Determine the (X, Y) coordinate at the center of the cell enclosing the given text.  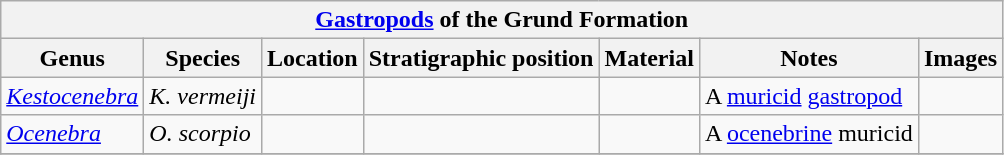
Species (203, 58)
Notes (808, 58)
Genus (72, 58)
Location (312, 58)
K. vermeiji (203, 96)
Stratigraphic position (481, 58)
A ocenebrine muricid (808, 134)
Images (960, 58)
Kestocenebra (72, 96)
A muricid gastropod (808, 96)
Material (649, 58)
O. scorpio (203, 134)
Gastropods of the Grund Formation (502, 20)
Ocenebra (72, 134)
